Locate the cell with the specified text and output its [X, Y] center coordinate. 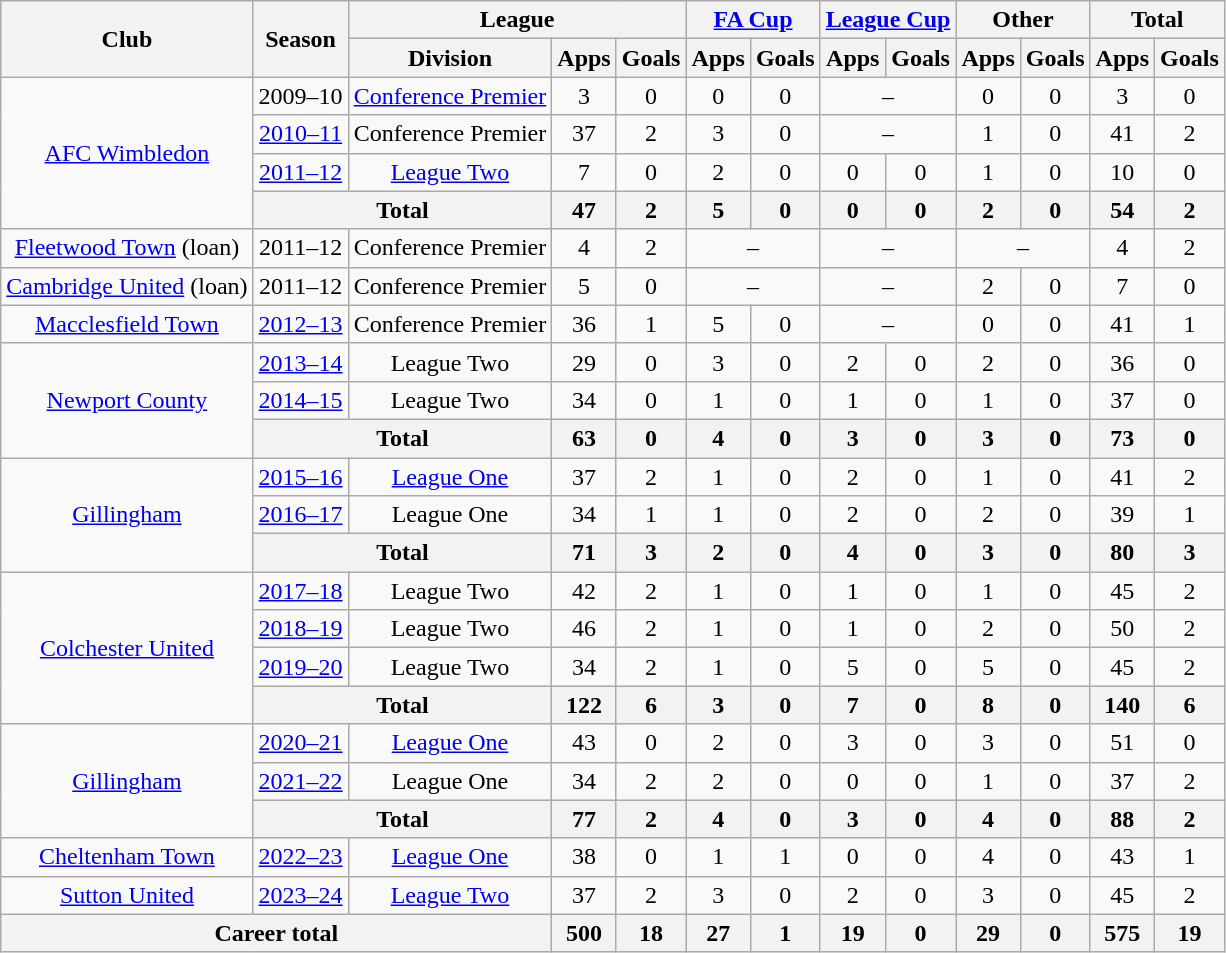
Club [127, 39]
Newport County [127, 400]
FA Cup [753, 20]
71 [584, 553]
46 [584, 629]
575 [1122, 933]
League Cup [888, 20]
2013–14 [300, 362]
Fleetwood Town (loan) [127, 248]
Career total [276, 933]
2009–10 [300, 96]
2016–17 [300, 515]
2015–16 [300, 477]
51 [1122, 743]
2023–24 [300, 895]
Macclesfield Town [127, 324]
8 [988, 705]
2021–22 [300, 781]
73 [1122, 438]
54 [1122, 210]
2019–20 [300, 667]
Sutton United [127, 895]
88 [1122, 819]
AFC Wimbledon [127, 153]
Cambridge United (loan) [127, 286]
50 [1122, 629]
27 [718, 933]
2020–21 [300, 743]
10 [1122, 172]
2014–15 [300, 400]
2022–23 [300, 857]
Other [1023, 20]
18 [651, 933]
47 [584, 210]
80 [1122, 553]
Season [300, 39]
2018–19 [300, 629]
39 [1122, 515]
2012–13 [300, 324]
77 [584, 819]
2010–11 [300, 134]
500 [584, 933]
Colchester United [127, 648]
Cheltenham Town [127, 857]
League [517, 20]
38 [584, 857]
42 [584, 591]
140 [1122, 705]
122 [584, 705]
2017–18 [300, 591]
Division [450, 58]
63 [584, 438]
